Detect which cell encompasses the target text, then output its [X, Y] center coordinate. 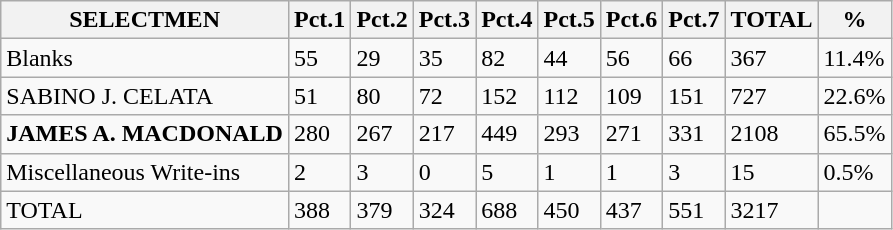
% [854, 20]
331 [694, 134]
2108 [772, 134]
152 [507, 96]
JAMES A. MACDONALD [145, 134]
0.5% [854, 172]
Pct.5 [569, 20]
82 [507, 58]
367 [772, 58]
Miscellaneous Write-ins [145, 172]
Pct.7 [694, 20]
388 [319, 210]
217 [444, 134]
0 [444, 172]
293 [569, 134]
Pct.4 [507, 20]
29 [382, 58]
66 [694, 58]
44 [569, 58]
450 [569, 210]
379 [382, 210]
727 [772, 96]
112 [569, 96]
SABINO J. CELATA [145, 96]
271 [631, 134]
151 [694, 96]
109 [631, 96]
5 [507, 172]
449 [507, 134]
65.5% [854, 134]
15 [772, 172]
324 [444, 210]
688 [507, 210]
SELECTMEN [145, 20]
Pct.1 [319, 20]
3217 [772, 210]
72 [444, 96]
551 [694, 210]
55 [319, 58]
437 [631, 210]
Pct.6 [631, 20]
280 [319, 134]
80 [382, 96]
22.6% [854, 96]
Pct.2 [382, 20]
Pct.3 [444, 20]
56 [631, 58]
11.4% [854, 58]
267 [382, 134]
35 [444, 58]
51 [319, 96]
Blanks [145, 58]
2 [319, 172]
